Determine the [X, Y] coordinate at the center of the cell enclosing the given text.  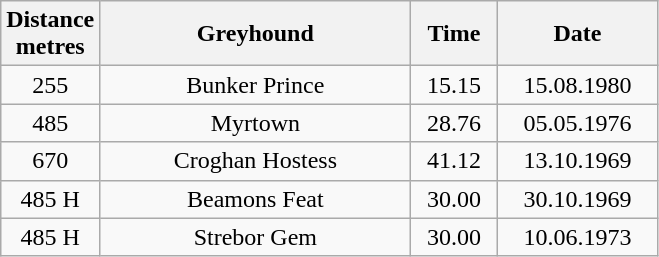
485 [50, 123]
Greyhound [256, 34]
Date [578, 34]
670 [50, 161]
13.10.1969 [578, 161]
Distance metres [50, 34]
10.06.1973 [578, 237]
Beamons Feat [256, 199]
28.76 [454, 123]
15.08.1980 [578, 85]
05.05.1976 [578, 123]
15.15 [454, 85]
255 [50, 85]
41.12 [454, 161]
Bunker Prince [256, 85]
Time [454, 34]
Myrtown [256, 123]
Croghan Hostess [256, 161]
Strebor Gem [256, 237]
30.10.1969 [578, 199]
